Return the (X, Y) coordinate for the center point of the cell that contains the specified text.  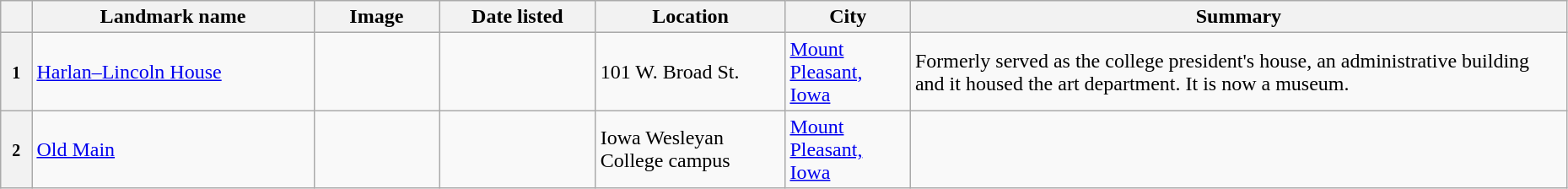
101 W. Broad St. (690, 72)
Iowa Wesleyan College campus (690, 149)
Date listed (518, 17)
Formerly served as the college president's house, an administrative building and it housed the art department. It is now a museum. (1238, 72)
Summary (1238, 17)
City (849, 17)
2 (17, 149)
Landmark name (173, 17)
Image (376, 17)
Old Main (173, 149)
1 (17, 72)
Harlan–Lincoln House (173, 72)
Location (690, 17)
